Detect which cell encompasses the target text, then output its [X, Y] center coordinate. 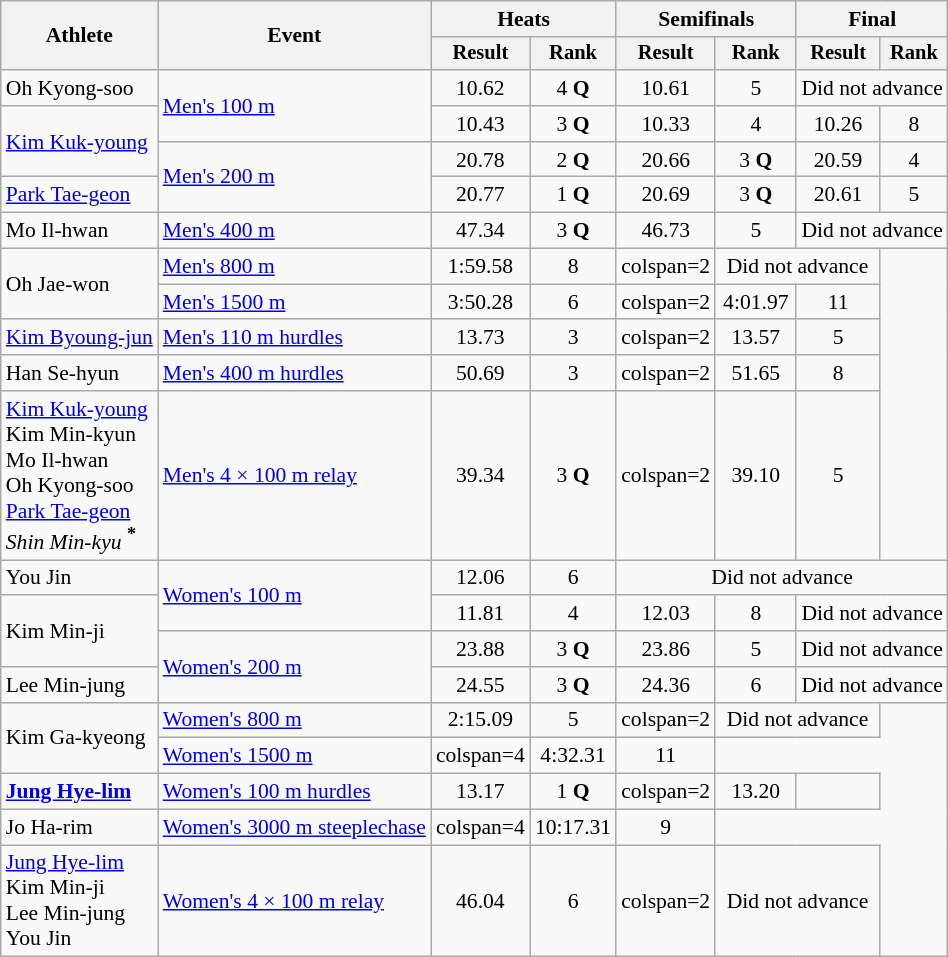
47.34 [480, 231]
12.03 [666, 614]
Oh Jae-won [80, 284]
20.77 [480, 195]
Event [294, 36]
Men's 400 m [294, 231]
10.33 [666, 124]
46.04 [480, 901]
51.65 [756, 373]
13.57 [756, 338]
13.20 [756, 792]
Mo Il-hwan [80, 231]
4:32.31 [573, 756]
50.69 [480, 373]
20.59 [838, 160]
39.10 [756, 476]
Kim Kuk-young [80, 142]
Semifinals [706, 19]
24.55 [480, 685]
9 [666, 827]
Men's 1500 m [294, 302]
20.78 [480, 160]
39.34 [480, 476]
You Jin [80, 578]
Lee Min-jung [80, 685]
Women's 3000 m steeplechase [294, 827]
Kim Byoung-jun [80, 338]
Jo Ha-rim [80, 827]
Men's 100 m [294, 106]
Athlete [80, 36]
Kim Kuk-youngKim Min-kyunMo Il-hwanOh Kyong-sooPark Tae-geonShin Min-kyu * [80, 476]
20.61 [838, 195]
2:15.09 [480, 720]
Kim Min-ji [80, 632]
Men's 200 m [294, 178]
Men's 400 m hurdles [294, 373]
4 Q [573, 88]
Oh Kyong-soo [80, 88]
Heats [524, 19]
10.26 [838, 124]
Jung Hye-lim [80, 792]
23.88 [480, 649]
20.69 [666, 195]
Men's 800 m [294, 267]
Men's 4 × 100 m relay [294, 476]
Women's 800 m [294, 720]
Final [872, 19]
Women's 1500 m [294, 756]
Women's 100 m [294, 596]
Women's 200 m [294, 666]
Han Se-hyun [80, 373]
10.62 [480, 88]
Men's 110 m hurdles [294, 338]
Women's 100 m hurdles [294, 792]
3:50.28 [480, 302]
4:01.97 [756, 302]
2 Q [573, 160]
20.66 [666, 160]
Jung Hye-limKim Min-jiLee Min-jungYou Jin [80, 901]
10.43 [480, 124]
Women's 4 × 100 m relay [294, 901]
10.61 [666, 88]
1:59.58 [480, 267]
Kim Ga-kyeong [80, 738]
24.36 [666, 685]
11.81 [480, 614]
46.73 [666, 231]
10:17.31 [573, 827]
Park Tae-geon [80, 195]
13.17 [480, 792]
23.86 [666, 649]
12.06 [480, 578]
13.73 [480, 338]
